Pinpoint the cell where the given text exists, returning its [X, Y] midpoint coordinate. 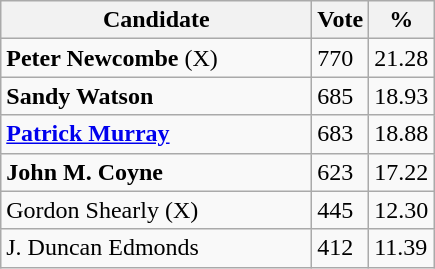
Patrick Murray [156, 134]
% [402, 20]
412 [340, 248]
Gordon Shearly (X) [156, 210]
683 [340, 134]
17.22 [402, 172]
21.28 [402, 58]
18.88 [402, 134]
Sandy Watson [156, 96]
John M. Coyne [156, 172]
Vote [340, 20]
12.30 [402, 210]
18.93 [402, 96]
623 [340, 172]
445 [340, 210]
Candidate [156, 20]
Peter Newcombe (X) [156, 58]
685 [340, 96]
770 [340, 58]
J. Duncan Edmonds [156, 248]
11.39 [402, 248]
